Search for the cell housing the specified text and yield its [x, y] center coordinate. 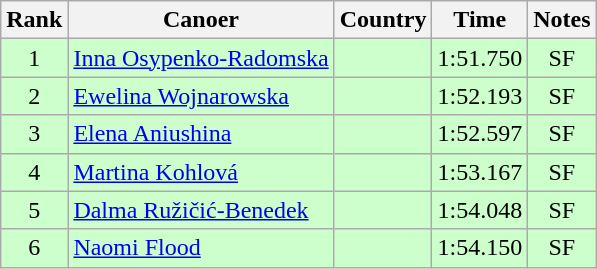
Dalma Ružičić-Benedek [201, 210]
Rank [34, 20]
Time [480, 20]
1:52.597 [480, 134]
1:54.048 [480, 210]
Martina Kohlová [201, 172]
Elena Aniushina [201, 134]
Canoer [201, 20]
Ewelina Wojnarowska [201, 96]
1:53.167 [480, 172]
1:51.750 [480, 58]
Notes [562, 20]
1:54.150 [480, 248]
Naomi Flood [201, 248]
3 [34, 134]
4 [34, 172]
5 [34, 210]
Country [383, 20]
6 [34, 248]
1:52.193 [480, 96]
1 [34, 58]
Inna Osypenko-Radomska [201, 58]
2 [34, 96]
